Find where the given text appears and provide that cell's center as (x, y) coordinate. 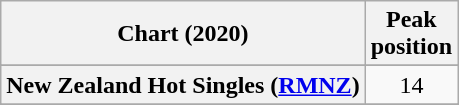
Chart (2020) (183, 34)
Peak position (411, 34)
New Zealand Hot Singles (RMNZ) (183, 85)
14 (411, 85)
